Pinpoint the cell where the given text exists, returning its [x, y] midpoint coordinate. 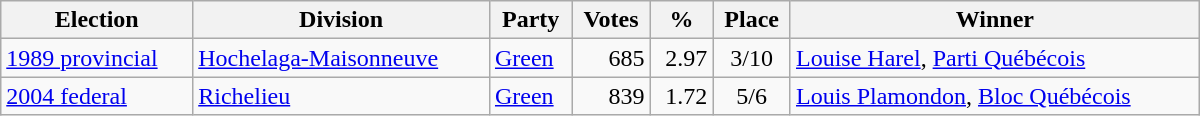
Richelieu [342, 96]
3/10 [752, 58]
1989 provincial [97, 58]
Louis Plamondon, Bloc Québécois [994, 96]
1.72 [682, 96]
Party [530, 20]
Election [97, 20]
Division [342, 20]
685 [611, 58]
Winner [994, 20]
Place [752, 20]
839 [611, 96]
% [682, 20]
5/6 [752, 96]
2004 federal [97, 96]
Hochelaga-Maisonneuve [342, 58]
Louise Harel, Parti Québécois [994, 58]
Votes [611, 20]
2.97 [682, 58]
